Capture the cell that displays the provided text and extract its [x, y] central coordinate. 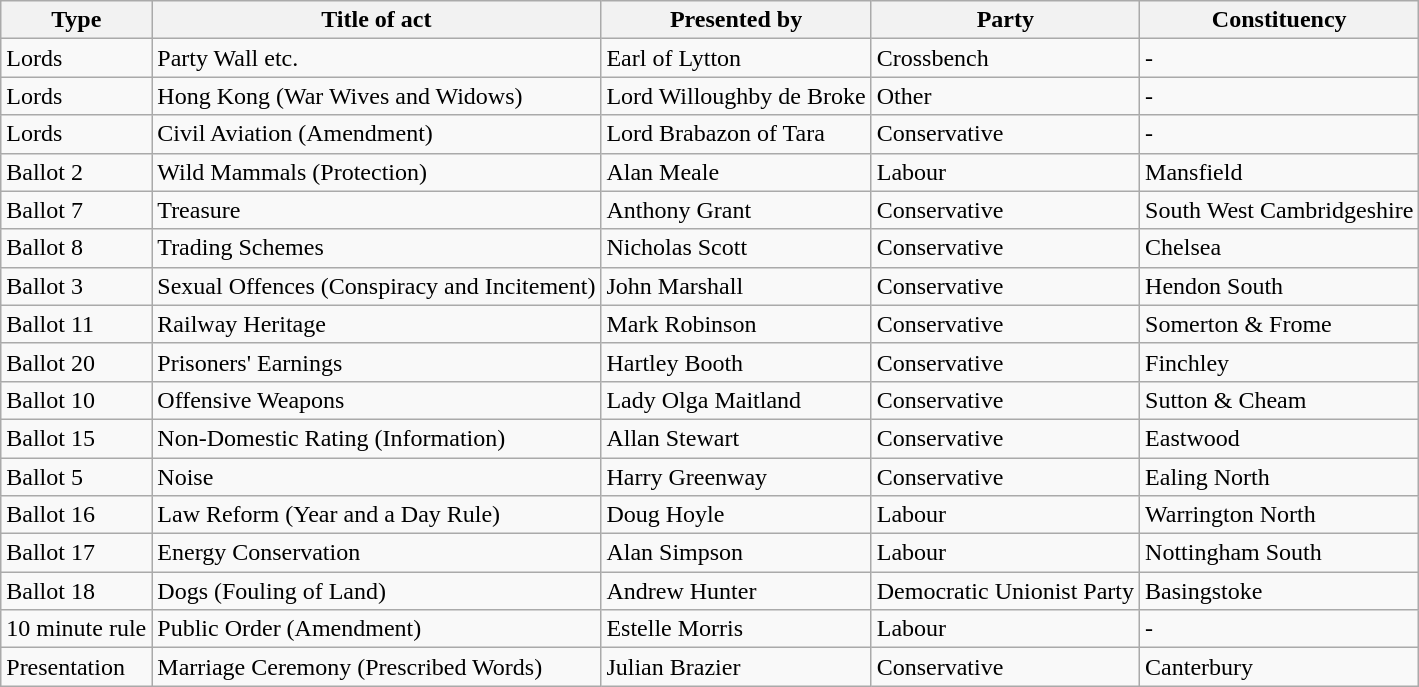
Ealing North [1280, 477]
Estelle Morris [736, 629]
Finchley [1280, 362]
Sexual Offences (Conspiracy and Incitement) [376, 286]
Alan Simpson [736, 553]
Prisoners' Earnings [376, 362]
Energy Conservation [376, 553]
Party Wall etc. [376, 58]
Law Reform (Year and a Day Rule) [376, 515]
Presentation [76, 667]
Lady Olga Maitland [736, 400]
Eastwood [1280, 438]
Ballot 3 [76, 286]
Alan Meale [736, 172]
Anthony Grant [736, 210]
Party [1005, 20]
Julian Brazier [736, 667]
Nottingham South [1280, 553]
Wild Mammals (Protection) [376, 172]
Trading Schemes [376, 248]
Noise [376, 477]
Democratic Unionist Party [1005, 591]
Doug Hoyle [736, 515]
Ballot 16 [76, 515]
Ballot 17 [76, 553]
Ballot 8 [76, 248]
Ballot 7 [76, 210]
Canterbury [1280, 667]
Type [76, 20]
Public Order (Amendment) [376, 629]
Harry Greenway [736, 477]
Hartley Booth [736, 362]
Andrew Hunter [736, 591]
Ballot 15 [76, 438]
Railway Heritage [376, 324]
Ballot 11 [76, 324]
Ballot 10 [76, 400]
Warrington North [1280, 515]
Presented by [736, 20]
John Marshall [736, 286]
South West Cambridgeshire [1280, 210]
Civil Aviation (Amendment) [376, 134]
Allan Stewart [736, 438]
Hendon South [1280, 286]
Lord Willoughby de Broke [736, 96]
Ballot 5 [76, 477]
Treasure [376, 210]
Ballot 20 [76, 362]
Constituency [1280, 20]
Marriage Ceremony (Prescribed Words) [376, 667]
Other [1005, 96]
Basingstoke [1280, 591]
Mansfield [1280, 172]
Ballot 18 [76, 591]
Offensive Weapons [376, 400]
10 minute rule [76, 629]
Ballot 2 [76, 172]
Hong Kong (War Wives and Widows) [376, 96]
Title of act [376, 20]
Mark Robinson [736, 324]
Nicholas Scott [736, 248]
Sutton & Cheam [1280, 400]
Earl of Lytton [736, 58]
Dogs (Fouling of Land) [376, 591]
Chelsea [1280, 248]
Non-Domestic Rating (Information) [376, 438]
Lord Brabazon of Tara [736, 134]
Somerton & Frome [1280, 324]
Crossbench [1005, 58]
